Detect which cell encompasses the target text, then output its [X, Y] center coordinate. 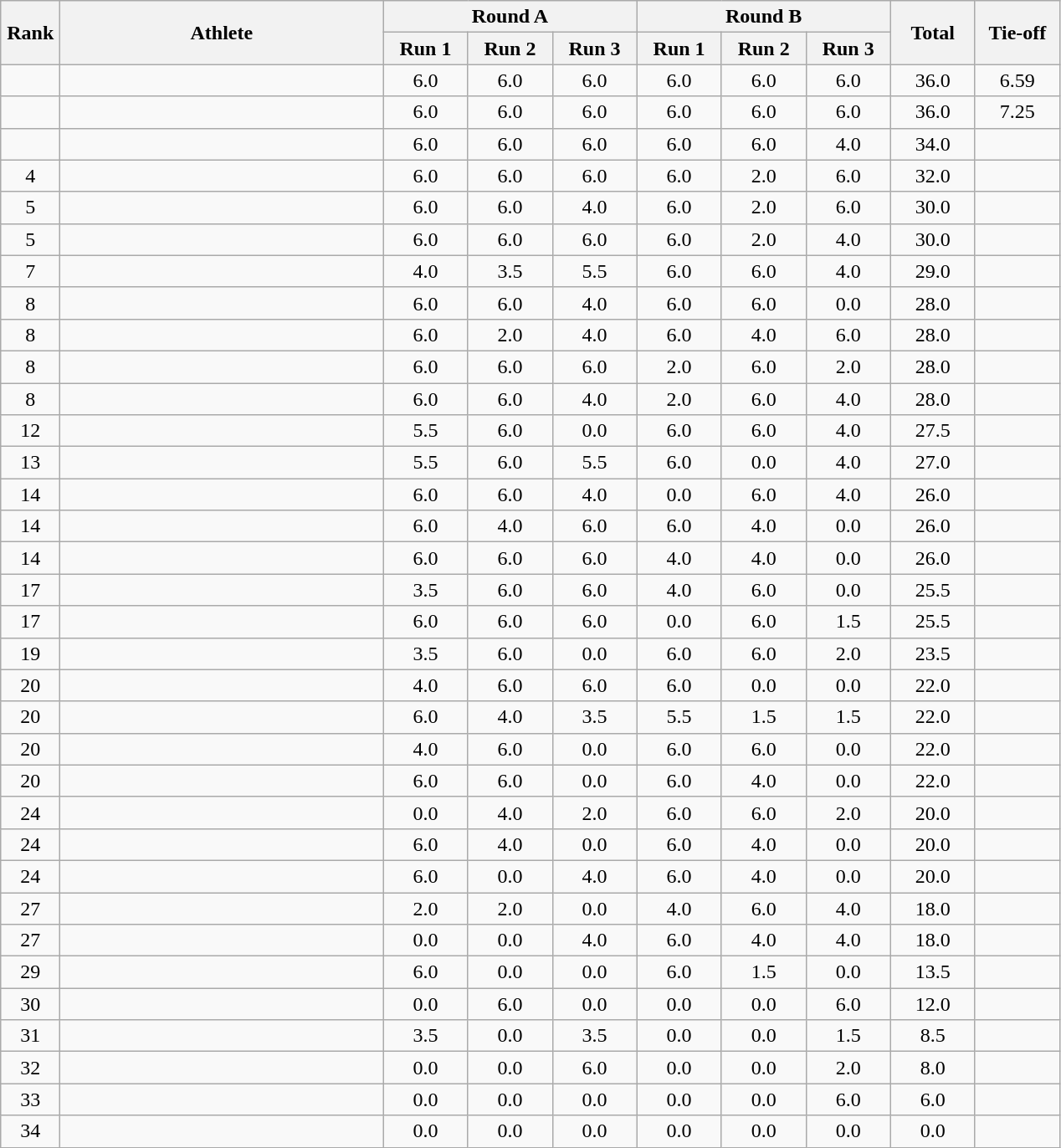
13 [30, 463]
31 [30, 1036]
34.0 [932, 144]
32.0 [932, 176]
23.5 [932, 653]
7.25 [1017, 112]
Round B [763, 17]
34 [30, 1131]
29 [30, 972]
12 [30, 431]
7 [30, 271]
Rank [30, 33]
Total [932, 33]
19 [30, 653]
13.5 [932, 972]
8.0 [932, 1068]
33 [30, 1099]
6.59 [1017, 80]
27.0 [932, 463]
Tie-off [1017, 33]
29.0 [932, 271]
30 [30, 1004]
4 [30, 176]
27.5 [932, 431]
8.5 [932, 1036]
Athlete [222, 33]
32 [30, 1068]
Round A [510, 17]
12.0 [932, 1004]
